Capture the cell that displays the provided text and extract its [x, y] central coordinate. 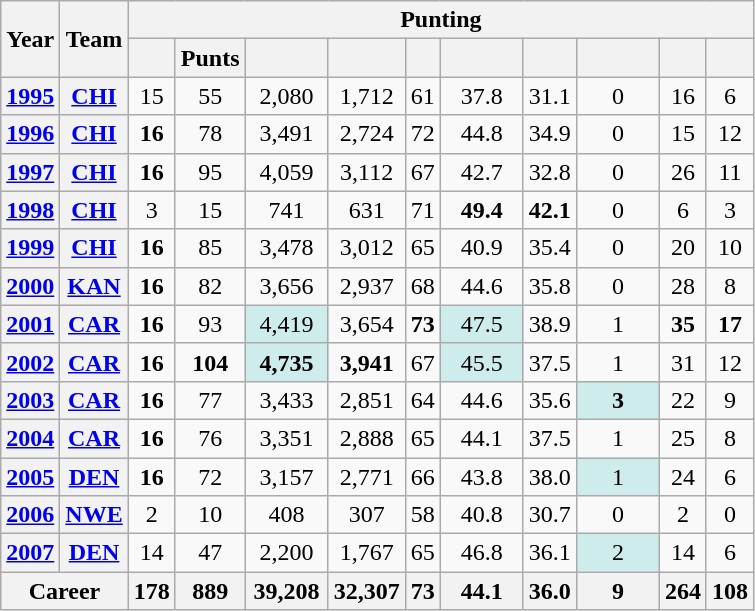
2000 [30, 286]
85 [210, 248]
KAN [94, 286]
307 [366, 515]
264 [682, 591]
35.6 [550, 400]
108 [730, 591]
40.8 [482, 515]
2004 [30, 438]
4,735 [286, 362]
Year [30, 39]
2005 [30, 477]
NWE [94, 515]
2003 [30, 400]
32,307 [366, 591]
66 [422, 477]
1997 [30, 172]
39,208 [286, 591]
Punts [210, 58]
2,851 [366, 400]
35.4 [550, 248]
28 [682, 286]
408 [286, 515]
104 [210, 362]
35.8 [550, 286]
3,433 [286, 400]
2,771 [366, 477]
2007 [30, 553]
Punting [440, 20]
76 [210, 438]
31.1 [550, 96]
42.7 [482, 172]
1996 [30, 134]
25 [682, 438]
2,724 [366, 134]
44.8 [482, 134]
17 [730, 324]
42.1 [550, 210]
2,888 [366, 438]
3,351 [286, 438]
61 [422, 96]
49.4 [482, 210]
31 [682, 362]
2001 [30, 324]
2,200 [286, 553]
35 [682, 324]
631 [366, 210]
Career [64, 591]
2,937 [366, 286]
58 [422, 515]
3,654 [366, 324]
3,656 [286, 286]
3,941 [366, 362]
40.9 [482, 248]
43.8 [482, 477]
24 [682, 477]
38.9 [550, 324]
11 [730, 172]
3,491 [286, 134]
95 [210, 172]
36.0 [550, 591]
1998 [30, 210]
47 [210, 553]
2,080 [286, 96]
3,157 [286, 477]
22 [682, 400]
20 [682, 248]
178 [152, 591]
77 [210, 400]
78 [210, 134]
55 [210, 96]
1,767 [366, 553]
47.5 [482, 324]
1999 [30, 248]
889 [210, 591]
26 [682, 172]
741 [286, 210]
2002 [30, 362]
71 [422, 210]
38.0 [550, 477]
45.5 [482, 362]
30.7 [550, 515]
93 [210, 324]
34.9 [550, 134]
3,012 [366, 248]
46.8 [482, 553]
64 [422, 400]
4,419 [286, 324]
Team [94, 39]
3,112 [366, 172]
1995 [30, 96]
3,478 [286, 248]
4,059 [286, 172]
32.8 [550, 172]
37.8 [482, 96]
2006 [30, 515]
68 [422, 286]
36.1 [550, 553]
82 [210, 286]
1,712 [366, 96]
